Detect which cell encompasses the target text, then output its [X, Y] center coordinate. 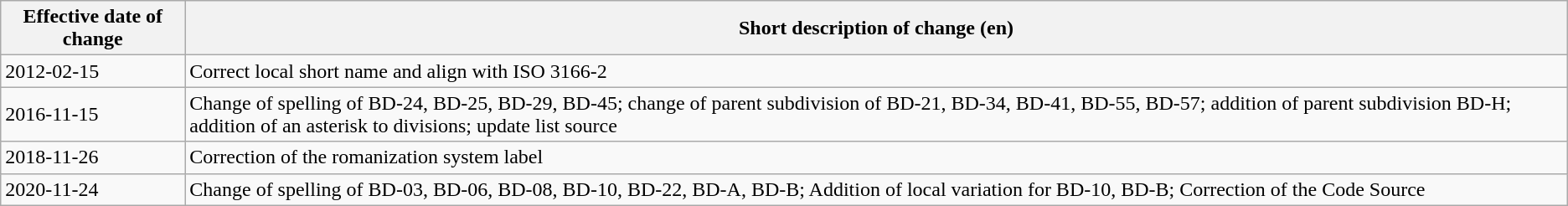
Correction of the romanization system label [876, 157]
Short description of change (en) [876, 28]
2018-11-26 [93, 157]
2020-11-24 [93, 189]
Correct local short name and align with ISO 3166-2 [876, 71]
Effective date of change [93, 28]
2016-11-15 [93, 114]
2012-02-15 [93, 71]
Change of spelling of BD-03, BD-06, BD-08, BD-10, BD-22, BD-A, BD-B; Addition of local variation for BD-10, BD-B; Correction of the Code Source [876, 189]
